Find where the given text appears and provide that cell's center as [x, y] coordinate. 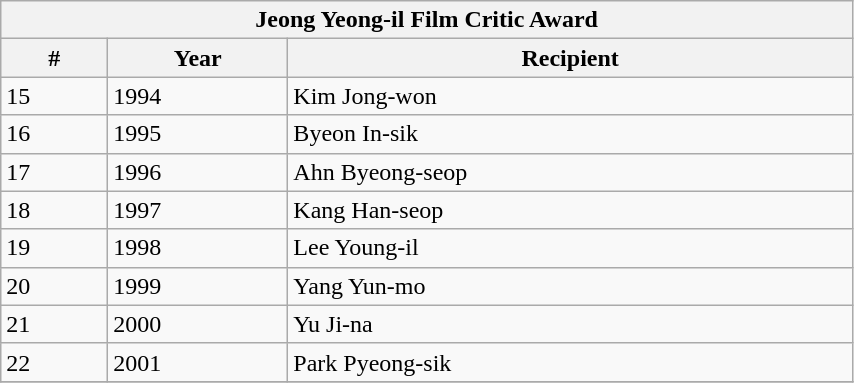
1997 [198, 210]
Yu Ji-na [570, 324]
15 [54, 96]
1995 [198, 134]
Byeon In-sik [570, 134]
Recipient [570, 58]
Yang Yun-mo [570, 286]
# [54, 58]
Year [198, 58]
Jeong Yeong-il Film Critic Award [427, 20]
1996 [198, 172]
Kim Jong-won [570, 96]
2001 [198, 362]
18 [54, 210]
21 [54, 324]
1994 [198, 96]
19 [54, 248]
2000 [198, 324]
22 [54, 362]
16 [54, 134]
Kang Han-seop [570, 210]
1999 [198, 286]
17 [54, 172]
Park Pyeong-sik [570, 362]
Ahn Byeong-seop [570, 172]
Lee Young-il [570, 248]
20 [54, 286]
1998 [198, 248]
